Locate the cell with the specified text and output its (X, Y) center coordinate. 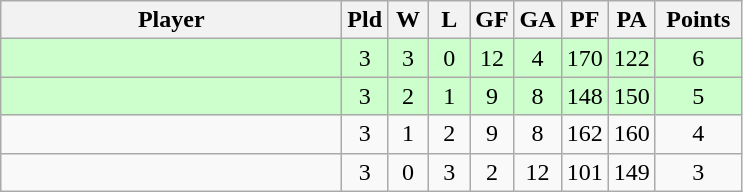
GF (492, 20)
170 (584, 58)
GA (538, 20)
150 (632, 96)
160 (632, 134)
149 (632, 172)
Points (698, 20)
101 (584, 172)
Pld (365, 20)
148 (584, 96)
162 (584, 134)
6 (698, 58)
W (408, 20)
5 (698, 96)
PA (632, 20)
122 (632, 58)
L (450, 20)
PF (584, 20)
Player (172, 20)
